Return the (X, Y) coordinate for the center point of the cell that contains the specified text.  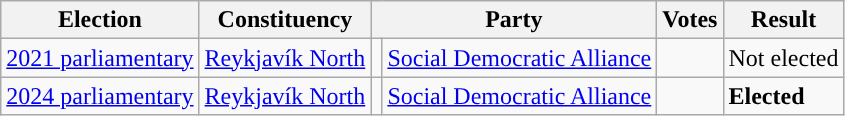
Election (100, 20)
Party (514, 20)
2024 parliamentary (100, 96)
Result (784, 20)
Elected (784, 96)
Constituency (285, 20)
Votes (690, 20)
2021 parliamentary (100, 58)
Not elected (784, 58)
